Search for the cell housing the specified text and yield its [X, Y] center coordinate. 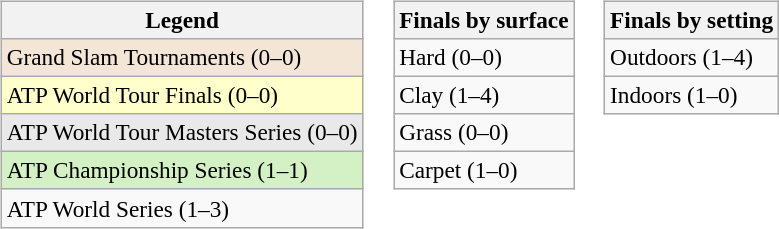
Clay (1–4) [484, 95]
ATP World Series (1–3) [182, 208]
Finals by setting [692, 20]
ATP World Tour Masters Series (0–0) [182, 133]
Carpet (1–0) [484, 171]
Finals by surface [484, 20]
Grass (0–0) [484, 133]
Hard (0–0) [484, 57]
Indoors (1–0) [692, 95]
ATP Championship Series (1–1) [182, 171]
ATP World Tour Finals (0–0) [182, 95]
Outdoors (1–4) [692, 57]
Grand Slam Tournaments (0–0) [182, 57]
Legend [182, 20]
